From the cell containing the given text, extract its center point as [x, y] coordinate. 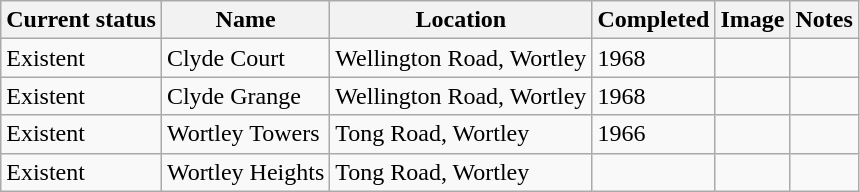
Notes [824, 20]
Completed [654, 20]
Current status [82, 20]
Image [752, 20]
Clyde Grange [245, 96]
Wortley Towers [245, 134]
Clyde Court [245, 58]
Name [245, 20]
Wortley Heights [245, 172]
Location [461, 20]
1966 [654, 134]
